Find where the given text appears and provide that cell's center as (x, y) coordinate. 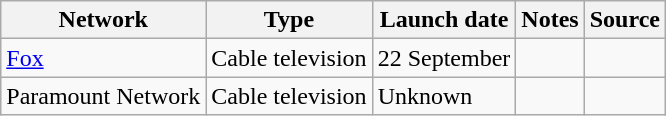
Fox (104, 58)
Source (624, 20)
Launch date (444, 20)
Paramount Network (104, 96)
Notes (550, 20)
Unknown (444, 96)
Type (289, 20)
Network (104, 20)
22 September (444, 58)
